Return the [x, y] coordinate for the center point of the cell that contains the specified text.  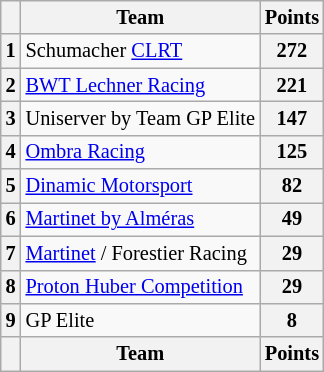
147 [292, 118]
Uniserver by Team GP Elite [140, 118]
49 [292, 219]
3 [11, 118]
Dinamic Motorsport [140, 186]
BWT Lechner Racing [140, 85]
2 [11, 85]
9 [11, 320]
Martinet / Forestier Racing [140, 253]
Martinet by Alméras [140, 219]
GP Elite [140, 320]
Ombra Racing [140, 152]
221 [292, 85]
Schumacher CLRT [140, 51]
5 [11, 186]
4 [11, 152]
1 [11, 51]
6 [11, 219]
82 [292, 186]
Proton Huber Competition [140, 287]
272 [292, 51]
125 [292, 152]
7 [11, 253]
